Identify which cell holds the provided text, then report its (X, Y) central coordinate. 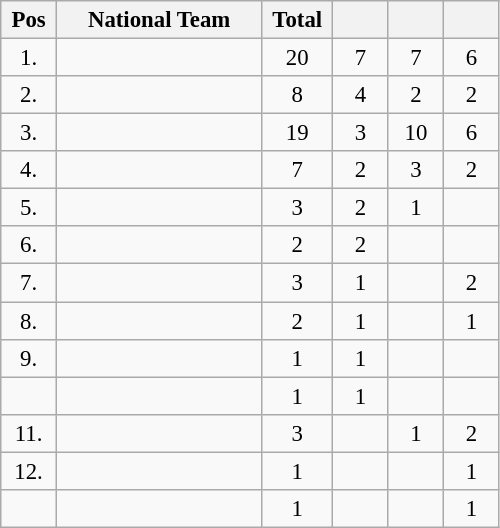
2. (29, 95)
Pos (29, 20)
9. (29, 358)
8 (298, 95)
11. (29, 433)
4 (361, 95)
8. (29, 321)
20 (298, 58)
12. (29, 471)
3. (29, 133)
Total (298, 20)
6. (29, 245)
19 (298, 133)
7. (29, 283)
5. (29, 208)
National Team (159, 20)
4. (29, 170)
10 (416, 133)
1. (29, 58)
